Detect which cell encompasses the target text, then output its (X, Y) center coordinate. 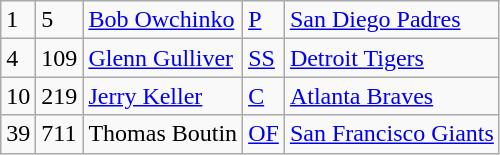
Detroit Tigers (392, 58)
San Diego Padres (392, 20)
711 (60, 134)
C (264, 96)
San Francisco Giants (392, 134)
P (264, 20)
Jerry Keller (163, 96)
5 (60, 20)
39 (18, 134)
Atlanta Braves (392, 96)
Glenn Gulliver (163, 58)
Bob Owchinko (163, 20)
219 (60, 96)
4 (18, 58)
109 (60, 58)
SS (264, 58)
1 (18, 20)
10 (18, 96)
OF (264, 134)
Thomas Boutin (163, 134)
